Identify which cell holds the provided text, then report its (X, Y) central coordinate. 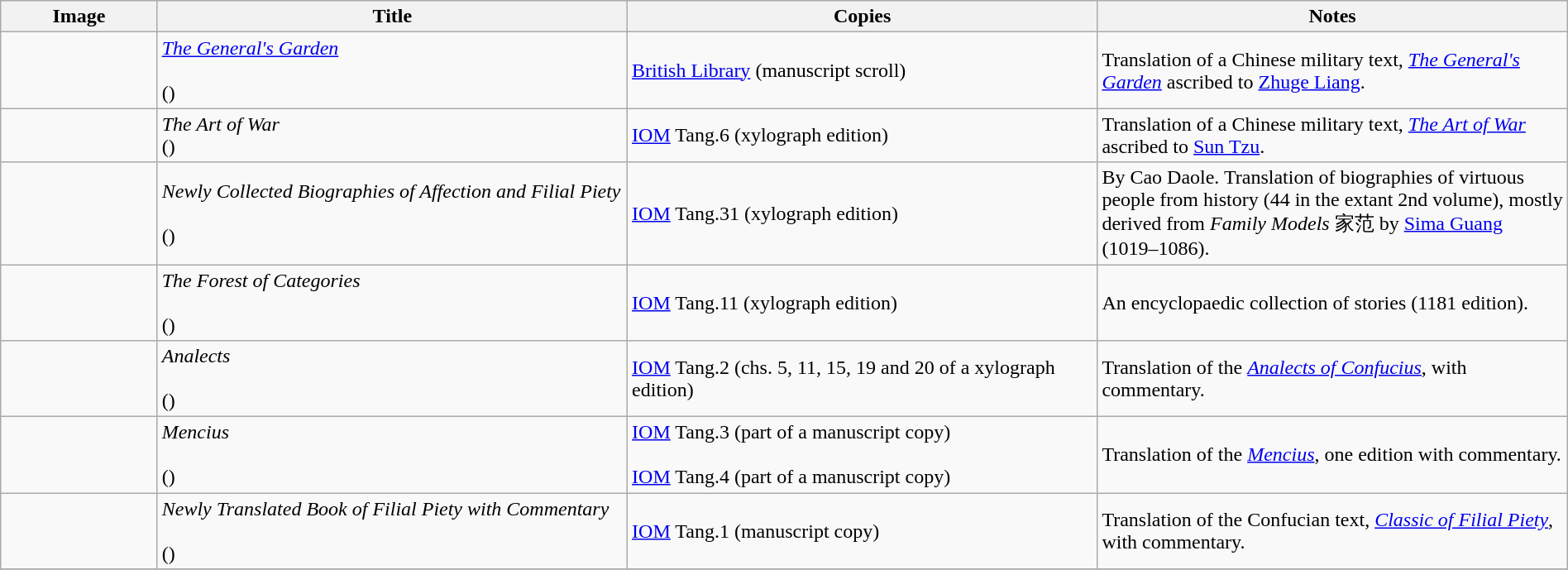
IOM Tang.1 (manuscript copy) (863, 531)
British Library (manuscript scroll) (863, 70)
IOM Tang.31 (xylograph edition) (863, 213)
Translation of a Chinese military text, The Art of War ascribed to Sun Tzu. (1332, 136)
Analects() (392, 379)
Image (79, 17)
Notes (1332, 17)
Translation of the Confucian text, Classic of Filial Piety, with commentary. (1332, 531)
The General's Garden() (392, 70)
IOM Tang.2 (chs. 5, 11, 15, 19 and 20 of a xylograph edition) (863, 379)
IOM Tang.6 (xylograph edition) (863, 136)
The Art of War() (392, 136)
Translation of a Chinese military text, The General's Garden ascribed to Zhuge Liang. (1332, 70)
Newly Collected Biographies of Affection and Filial Piety() (392, 213)
IOM Tang.3 (part of a manuscript copy)IOM Tang.4 (part of a manuscript copy) (863, 455)
Translation of the Analects of Confucius, with commentary. (1332, 379)
Copies (863, 17)
Mencius() (392, 455)
Title (392, 17)
IOM Tang.11 (xylograph edition) (863, 303)
Newly Translated Book of Filial Piety with Commentary() (392, 531)
The Forest of Categories() (392, 303)
An encyclopaedic collection of stories (1181 edition). (1332, 303)
Translation of the Mencius, one edition with commentary. (1332, 455)
